Return the (x, y) coordinate for the center point of the cell that contains the specified text.  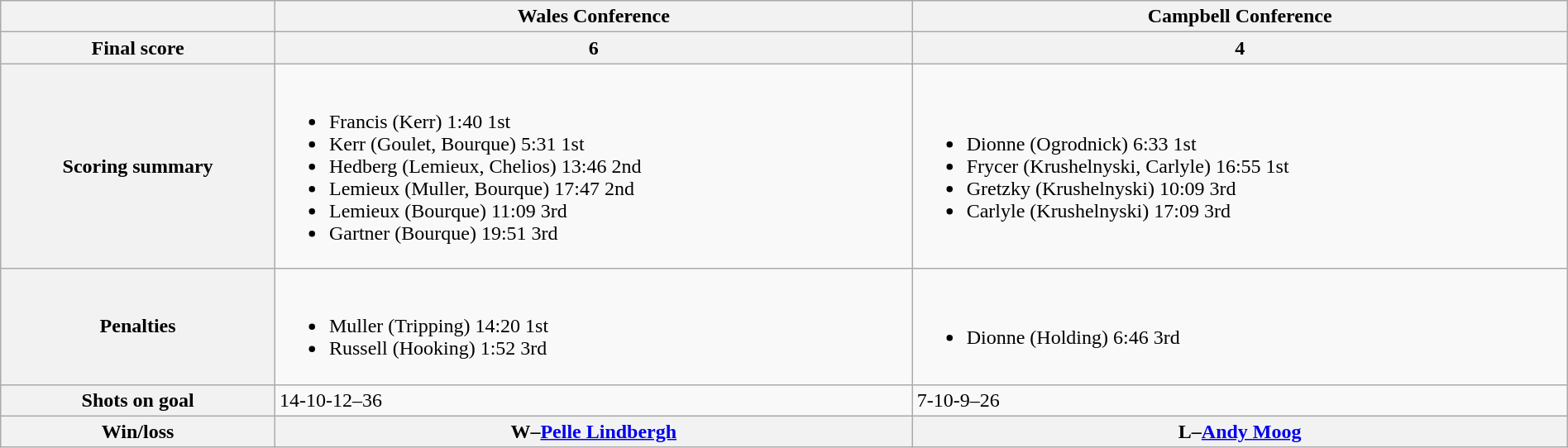
Win/loss (138, 431)
Dionne (Holding) 6:46 3rd (1240, 326)
4 (1240, 48)
Shots on goal (138, 400)
Campbell Conference (1240, 17)
W–Pelle Lindbergh (594, 431)
Scoring summary (138, 166)
Final score (138, 48)
6 (594, 48)
7-10-9–26 (1240, 400)
Wales Conference (594, 17)
14-10-12–36 (594, 400)
Penalties (138, 326)
Dionne (Ogrodnick) 6:33 1stFrycer (Krushelnyski, Carlyle) 16:55 1stGretzky (Krushelnyski) 10:09 3rdCarlyle (Krushelnyski) 17:09 3rd (1240, 166)
L–Andy Moog (1240, 431)
Muller (Tripping) 14:20 1stRussell (Hooking) 1:52 3rd (594, 326)
